Extract the [X, Y] coordinate from the center of the cell holding the provided text.  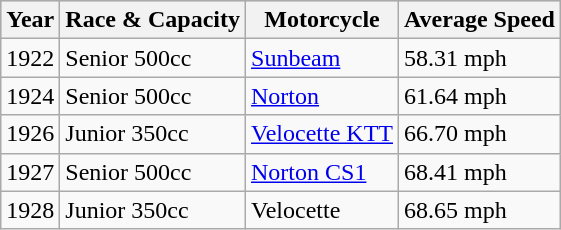
Velocette KTT [322, 134]
Velocette [322, 210]
1928 [30, 210]
1926 [30, 134]
68.65 mph [480, 210]
Sunbeam [322, 58]
Norton [322, 96]
Norton CS1 [322, 172]
1922 [30, 58]
Race & Capacity [153, 20]
Motorcycle [322, 20]
68.41 mph [480, 172]
1927 [30, 172]
61.64 mph [480, 96]
Average Speed [480, 20]
1924 [30, 96]
58.31 mph [480, 58]
Year [30, 20]
66.70 mph [480, 134]
